From the cell containing the given text, extract its center point as [X, Y] coordinate. 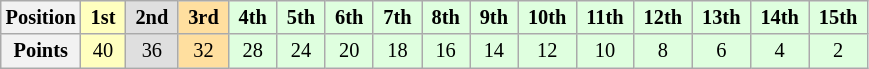
28 [253, 51]
14 [494, 51]
20 [349, 51]
32 [203, 51]
8 [663, 51]
12th [663, 17]
Points [41, 51]
9th [494, 17]
4 [779, 51]
36 [152, 51]
10 [604, 51]
16 [446, 51]
3rd [203, 17]
Position [41, 17]
8th [446, 17]
40 [104, 51]
15th [838, 17]
1st [104, 17]
13th [721, 17]
24 [301, 51]
10th [547, 17]
2 [838, 51]
5th [301, 17]
11th [604, 17]
12 [547, 51]
2nd [152, 17]
18 [397, 51]
6 [721, 51]
6th [349, 17]
14th [779, 17]
4th [253, 17]
7th [397, 17]
